Determine the (X, Y) coordinate at the center of the cell enclosing the given text.  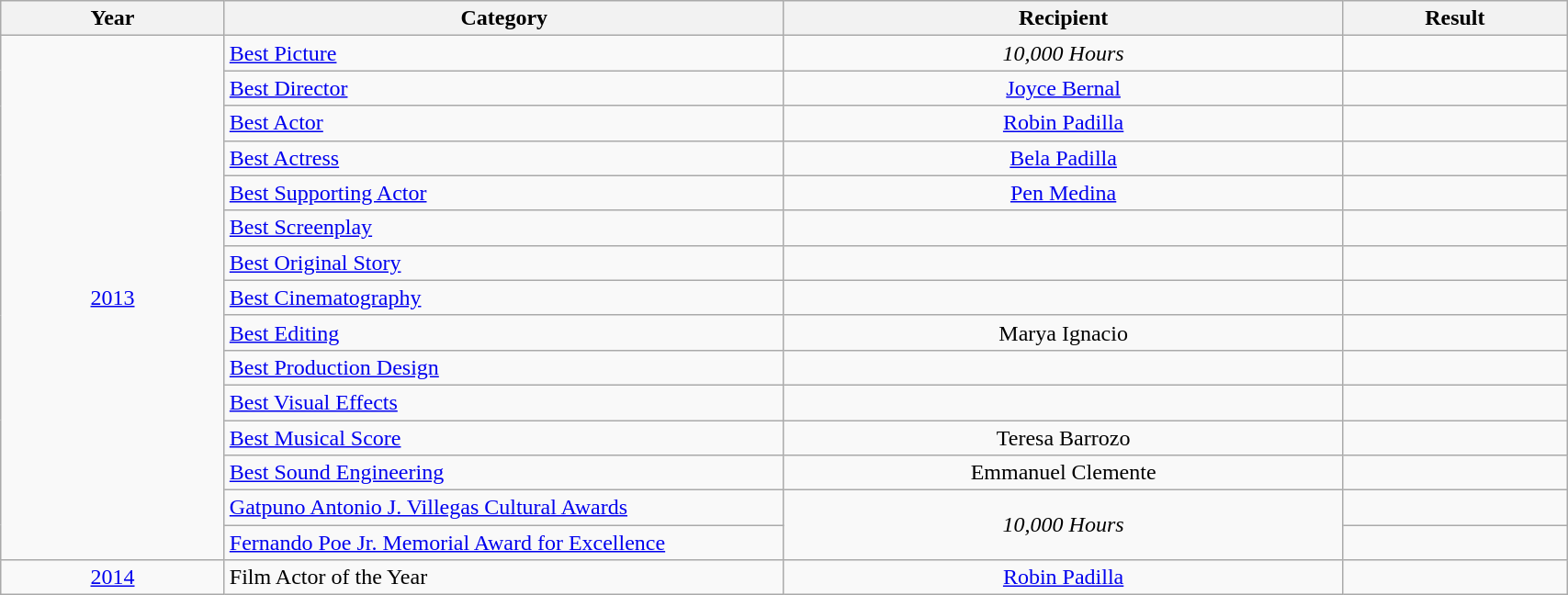
Best Supporting Actor (503, 193)
Pen Medina (1064, 193)
Best Actor (503, 123)
Best Visual Effects (503, 402)
Bela Padilla (1064, 158)
Best Screenplay (503, 228)
Best Actress (503, 158)
Gatpuno Antonio J. Villegas Cultural Awards (503, 508)
Marya Ignacio (1064, 332)
Joyce Bernal (1064, 88)
2013 (113, 297)
Result (1455, 18)
Best Musical Score (503, 438)
Film Actor of the Year (503, 578)
Best Editing (503, 332)
Fernando Poe Jr. Memorial Award for Excellence (503, 543)
Best Cinematography (503, 297)
Recipient (1064, 18)
Best Sound Engineering (503, 473)
Best Picture (503, 53)
Best Original Story (503, 263)
Best Director (503, 88)
Year (113, 18)
Emmanuel Clemente (1064, 473)
Teresa Barrozo (1064, 438)
Category (503, 18)
2014 (113, 578)
Best Production Design (503, 367)
